Locate the cell with the specified text and output its (x, y) center coordinate. 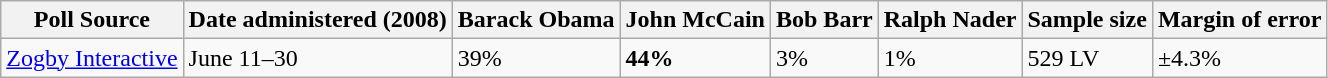
3% (824, 58)
Ralph Nader (950, 20)
Poll Source (92, 20)
±4.3% (1240, 58)
Sample size (1087, 20)
529 LV (1087, 58)
June 11–30 (318, 58)
1% (950, 58)
Bob Barr (824, 20)
John McCain (695, 20)
44% (695, 58)
Barack Obama (536, 20)
39% (536, 58)
Date administered (2008) (318, 20)
Zogby Interactive (92, 58)
Margin of error (1240, 20)
